For the text-containing cell, return its midpoint in [X, Y] coordinate format. 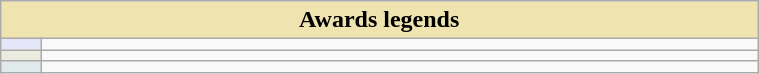
Awards legends [380, 20]
